Locate the cell with the specified text and output its [X, Y] center coordinate. 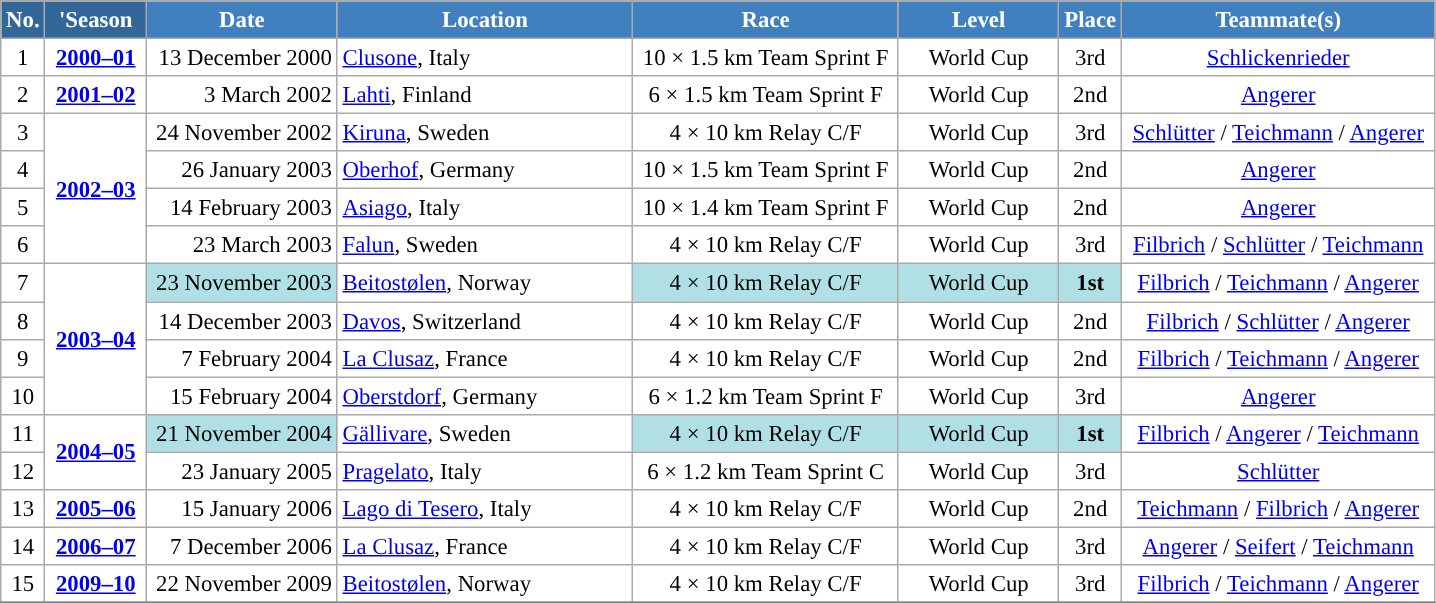
13 [23, 509]
12 [23, 471]
23 January 2005 [242, 471]
Schlickenrieder [1278, 58]
1 [23, 58]
Lago di Tesero, Italy [485, 509]
6 × 1.2 km Team Sprint F [766, 396]
23 March 2003 [242, 245]
14 February 2003 [242, 208]
2003–04 [96, 339]
10 × 1.4 km Team Sprint F [766, 208]
2004–05 [96, 452]
8 [23, 321]
4 [23, 170]
Gällivare, Sweden [485, 433]
11 [23, 433]
Clusone, Italy [485, 58]
Pragelato, Italy [485, 471]
2009–10 [96, 584]
13 December 2000 [242, 58]
Schlütter [1278, 471]
Asiago, Italy [485, 208]
15 [23, 584]
22 November 2009 [242, 584]
Angerer / Seifert / Teichmann [1278, 546]
Date [242, 20]
3 [23, 133]
15 February 2004 [242, 396]
23 November 2003 [242, 283]
3 March 2002 [242, 95]
Falun, Sweden [485, 245]
Schlütter / Teichmann / Angerer [1278, 133]
Oberstdorf, Germany [485, 396]
24 November 2002 [242, 133]
No. [23, 20]
2005–06 [96, 509]
6 [23, 245]
6 × 1.2 km Team Sprint C [766, 471]
Oberhof, Germany [485, 170]
Kiruna, Sweden [485, 133]
7 February 2004 [242, 358]
21 November 2004 [242, 433]
2002–03 [96, 189]
Teammate(s) [1278, 20]
2000–01 [96, 58]
5 [23, 208]
14 December 2003 [242, 321]
'Season [96, 20]
2001–02 [96, 95]
7 [23, 283]
Place [1090, 20]
Teichmann / Filbrich / Angerer [1278, 509]
15 January 2006 [242, 509]
Level [978, 20]
Race [766, 20]
9 [23, 358]
14 [23, 546]
Filbrich / Schlütter / Teichmann [1278, 245]
Filbrich / Schlütter / Angerer [1278, 321]
2006–07 [96, 546]
2 [23, 95]
Filbrich / Angerer / Teichmann [1278, 433]
6 × 1.5 km Team Sprint F [766, 95]
Lahti, Finland [485, 95]
26 January 2003 [242, 170]
Location [485, 20]
7 December 2006 [242, 546]
10 [23, 396]
Davos, Switzerland [485, 321]
